Extract the (x, y) coordinate from the center of the cell holding the provided text.  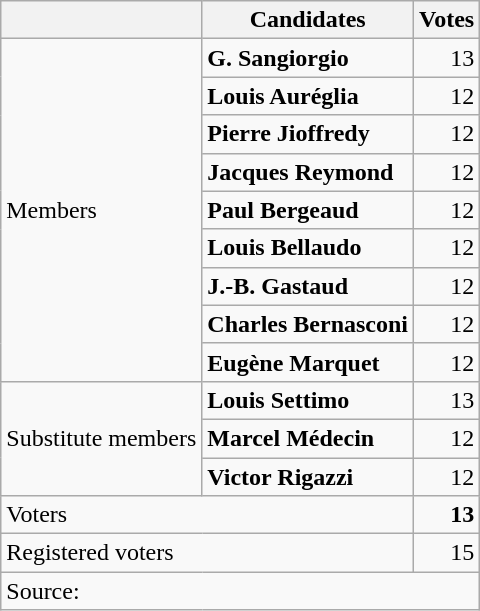
Marcel Médecin (308, 438)
Louis Bellaudo (308, 248)
J.-B. Gastaud (308, 286)
Pierre Jioffredy (308, 134)
Jacques Reymond (308, 172)
Substitute members (102, 438)
Louis Auréglia (308, 96)
Paul Bergeaud (308, 210)
15 (447, 553)
Source: (240, 591)
Candidates (308, 20)
Charles Bernasconi (308, 324)
Registered voters (208, 553)
Eugène Marquet (308, 362)
Victor Rigazzi (308, 477)
Votes (447, 20)
Voters (208, 515)
G. Sangiorgio (308, 58)
Louis Settimo (308, 400)
Members (102, 210)
